Provide the (x, y) coordinate of the cell's center where the given text is located.  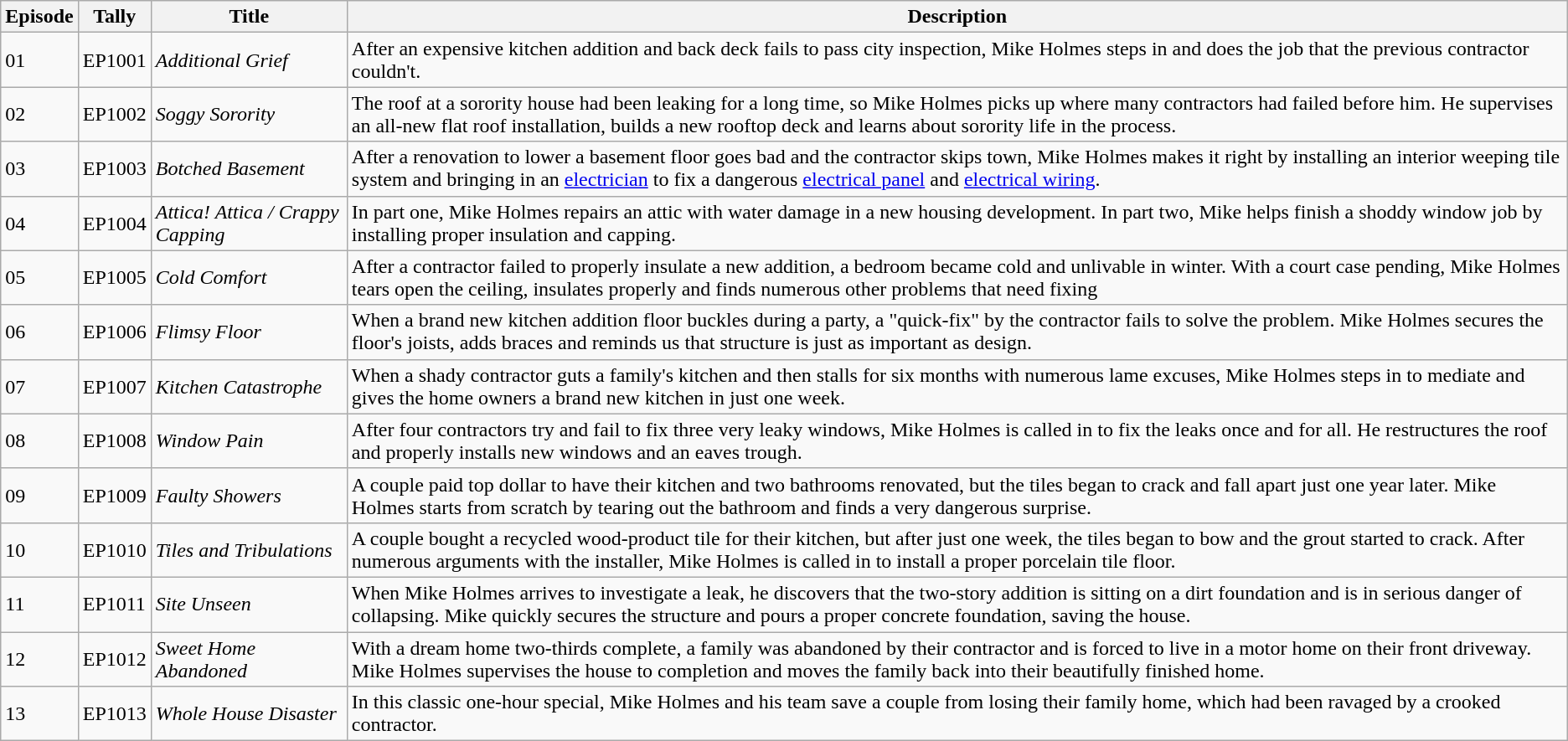
13 (39, 713)
EP1003 (114, 169)
Sweet Home Abandoned (249, 658)
Title (249, 17)
EP1009 (114, 496)
Soggy Sorority (249, 114)
EP1010 (114, 549)
EP1007 (114, 387)
Faulty Showers (249, 496)
03 (39, 169)
EP1004 (114, 223)
05 (39, 278)
04 (39, 223)
EP1013 (114, 713)
09 (39, 496)
EP1002 (114, 114)
02 (39, 114)
Flimsy Floor (249, 332)
Whole House Disaster (249, 713)
EP1006 (114, 332)
08 (39, 440)
Episode (39, 17)
11 (39, 605)
12 (39, 658)
Attica! Attica / Crappy Capping (249, 223)
EP1011 (114, 605)
07 (39, 387)
Kitchen Catastrophe (249, 387)
Tiles and Tribulations (249, 549)
EP1008 (114, 440)
EP1005 (114, 278)
EP1012 (114, 658)
EP1001 (114, 60)
06 (39, 332)
Tally (114, 17)
Cold Comfort (249, 278)
Site Unseen (249, 605)
Description (957, 17)
Window Pain (249, 440)
Additional Grief (249, 60)
01 (39, 60)
10 (39, 549)
Botched Basement (249, 169)
